Detect which cell encompasses the target text, then output its [X, Y] center coordinate. 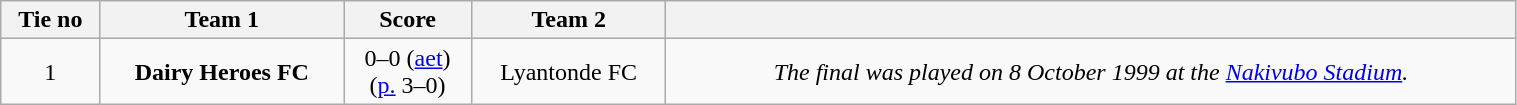
Tie no [50, 20]
Team 1 [222, 20]
Team 2 [568, 20]
Score [408, 20]
1 [50, 72]
Lyantonde FC [568, 72]
Dairy Heroes FC [222, 72]
The final was played on 8 October 1999 at the Nakivubo Stadium. [1091, 72]
0–0 (aet) (p. 3–0) [408, 72]
